From the cell containing the given text, extract its center point as (X, Y) coordinate. 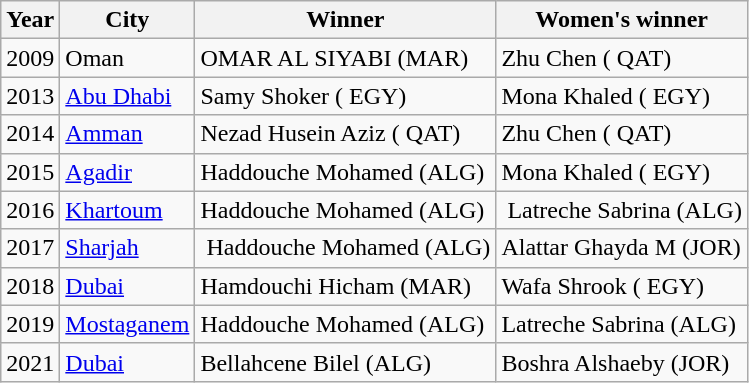
2014 (30, 134)
Women's winner (622, 20)
2015 (30, 172)
Bellahcene Bilel (ALG) (346, 362)
Winner (346, 20)
Sharjah (128, 248)
Hamdouchi Hicham (MAR) (346, 286)
Mostaganem (128, 324)
2017 (30, 248)
Wafa Shrook ( EGY) (622, 286)
Agadir (128, 172)
Khartoum (128, 210)
OMAR AL SIYABI (MAR) (346, 58)
Samy Shoker ( EGY) (346, 96)
Oman (128, 58)
2009 (30, 58)
Abu Dhabi (128, 96)
Alattar Ghayda M (JOR) (622, 248)
Amman (128, 134)
2013 (30, 96)
2018 (30, 286)
Year (30, 20)
City (128, 20)
Nezad Husein Aziz ( QAT) (346, 134)
Boshra Alshaeby (JOR) (622, 362)
2016 (30, 210)
2019 (30, 324)
2021 (30, 362)
